Extract the [X, Y] coordinate from the center of the cell holding the provided text.  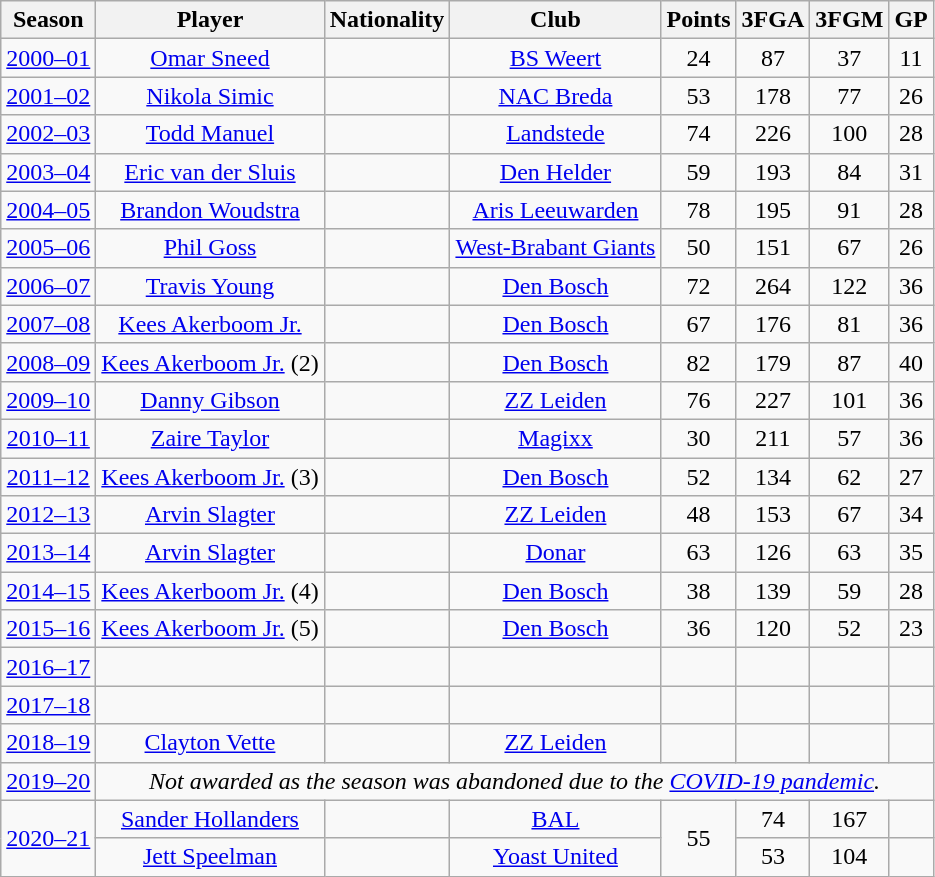
264 [773, 286]
40 [911, 362]
2020–21 [48, 838]
48 [698, 515]
77 [850, 96]
Donar [556, 553]
34 [911, 515]
2013–14 [48, 553]
193 [773, 172]
Season [48, 20]
2015–16 [48, 629]
78 [698, 210]
2019–20 [48, 781]
Omar Sneed [210, 58]
BS Weert [556, 58]
101 [850, 400]
2017–18 [48, 705]
126 [773, 553]
Kees Akerboom Jr. (3) [210, 477]
2008–09 [48, 362]
153 [773, 515]
2004–05 [48, 210]
72 [698, 286]
Aris Leeuwarden [556, 210]
3FGA [773, 20]
Den Helder [556, 172]
151 [773, 248]
Club [556, 20]
84 [850, 172]
2003–04 [48, 172]
82 [698, 362]
2009–10 [48, 400]
226 [773, 134]
227 [773, 400]
104 [850, 857]
178 [773, 96]
Eric van der Sluis [210, 172]
2018–19 [48, 743]
Sander Hollanders [210, 819]
50 [698, 248]
2000–01 [48, 58]
76 [698, 400]
Brandon Woudstra [210, 210]
211 [773, 438]
27 [911, 477]
195 [773, 210]
Kees Akerboom Jr. (4) [210, 591]
2005–06 [48, 248]
BAL [556, 819]
3FGM [850, 20]
2016–17 [48, 667]
Yoast United [556, 857]
122 [850, 286]
Kees Akerboom Jr. (2) [210, 362]
167 [850, 819]
Magixx [556, 438]
35 [911, 553]
30 [698, 438]
Danny Gibson [210, 400]
Nationality [387, 20]
Travis Young [210, 286]
GP [911, 20]
Kees Akerboom Jr. [210, 324]
134 [773, 477]
Todd Manuel [210, 134]
55 [698, 838]
176 [773, 324]
57 [850, 438]
31 [911, 172]
2010–11 [48, 438]
2011–12 [48, 477]
NAC Breda [556, 96]
Points [698, 20]
11 [911, 58]
Jett Speelman [210, 857]
Phil Goss [210, 248]
120 [773, 629]
2007–08 [48, 324]
38 [698, 591]
Landstede [556, 134]
100 [850, 134]
Not awarded as the season was abandoned due to the COVID-19 pandemic. [514, 781]
24 [698, 58]
Nikola Simic [210, 96]
2001–02 [48, 96]
2002–03 [48, 134]
Clayton Vette [210, 743]
West-Brabant Giants [556, 248]
37 [850, 58]
179 [773, 362]
Player [210, 20]
62 [850, 477]
2014–15 [48, 591]
2006–07 [48, 286]
91 [850, 210]
23 [911, 629]
Zaire Taylor [210, 438]
2012–13 [48, 515]
81 [850, 324]
Kees Akerboom Jr. (5) [210, 629]
139 [773, 591]
